From the cell containing the given text, extract its center point as (x, y) coordinate. 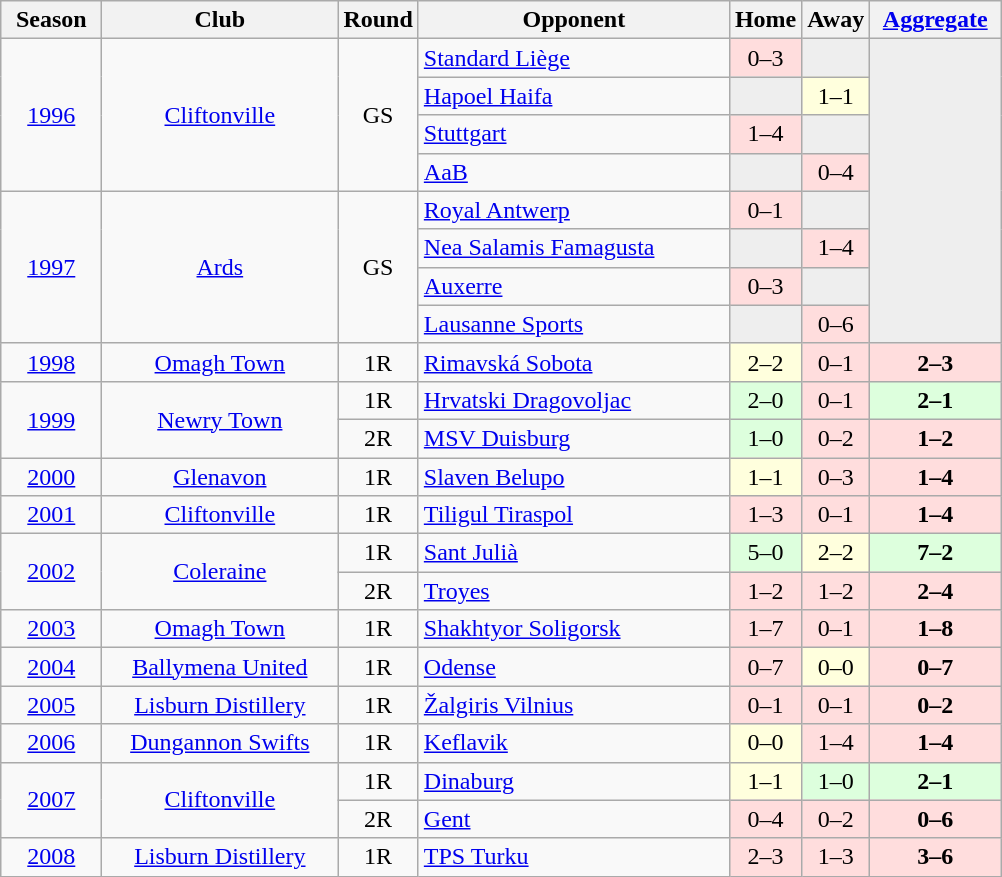
AaB (574, 172)
Club (220, 20)
2007 (52, 800)
2003 (52, 629)
Hapoel Haifa (574, 96)
7–2 (936, 553)
Stuttgart (574, 134)
2–4 (936, 591)
Auxerre (574, 286)
Home (765, 20)
Opponent (574, 20)
1996 (52, 115)
5–0 (765, 553)
Troyes (574, 591)
Standard Liège (574, 58)
3–6 (936, 857)
Ballymena United (220, 667)
1–8 (936, 629)
Slaven Belupo (574, 477)
Tiligul Tiraspol (574, 515)
Lausanne Sports (574, 324)
Glenavon (220, 477)
Gent (574, 819)
Ards (220, 267)
Newry Town (220, 419)
1997 (52, 267)
Odense (574, 667)
Sant Julià (574, 553)
Dinaburg (574, 781)
Shakhtyor Soligorsk (574, 629)
Season (52, 20)
Nea Salamis Famagusta (574, 248)
Dungannon Swifts (220, 743)
Hrvatski Dragovoljac (574, 400)
TPS Turku (574, 857)
Coleraine (220, 572)
2–0 (765, 400)
Žalgiris Vilnius (574, 705)
2005 (52, 705)
MSV Duisburg (574, 438)
Aggregate (936, 20)
Rimavská Sobota (574, 362)
2000 (52, 477)
2001 (52, 515)
Round (378, 20)
Away (836, 20)
1–7 (765, 629)
2004 (52, 667)
Keflavik (574, 743)
2006 (52, 743)
2002 (52, 572)
1999 (52, 419)
1998 (52, 362)
2008 (52, 857)
Royal Antwerp (574, 210)
